Pinpoint the cell where the given text exists, returning its [X, Y] midpoint coordinate. 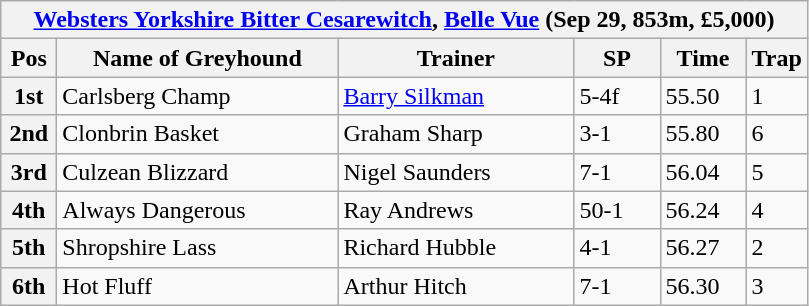
5 [776, 172]
Culzean Blizzard [198, 172]
4th [29, 210]
Graham Sharp [456, 134]
55.50 [703, 96]
3-1 [617, 134]
2 [776, 248]
Pos [29, 58]
Clonbrin Basket [198, 134]
Nigel Saunders [456, 172]
Richard Hubble [456, 248]
SP [617, 58]
50-1 [617, 210]
5th [29, 248]
55.80 [703, 134]
1 [776, 96]
5-4f [617, 96]
56.27 [703, 248]
3rd [29, 172]
Barry Silkman [456, 96]
4 [776, 210]
Trainer [456, 58]
56.24 [703, 210]
Carlsberg Champ [198, 96]
Always Dangerous [198, 210]
Time [703, 58]
Shropshire Lass [198, 248]
Ray Andrews [456, 210]
6 [776, 134]
Hot Fluff [198, 286]
4-1 [617, 248]
Name of Greyhound [198, 58]
3 [776, 286]
Trap [776, 58]
56.04 [703, 172]
56.30 [703, 286]
Arthur Hitch [456, 286]
2nd [29, 134]
1st [29, 96]
Websters Yorkshire Bitter Cesarewitch, Belle Vue (Sep 29, 853m, £5,000) [404, 20]
6th [29, 286]
